Identify which cell holds the provided text, then report its (x, y) central coordinate. 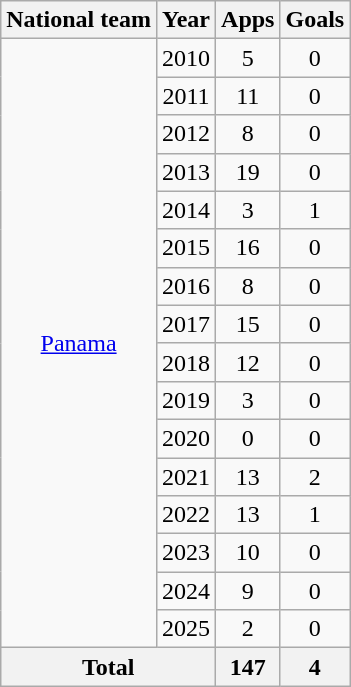
Apps (248, 20)
147 (248, 667)
2020 (186, 438)
11 (248, 96)
2024 (186, 591)
2012 (186, 134)
2019 (186, 400)
16 (248, 248)
2011 (186, 96)
2021 (186, 477)
Total (108, 667)
5 (248, 58)
Panama (79, 344)
2017 (186, 324)
2013 (186, 172)
15 (248, 324)
4 (315, 667)
Year (186, 20)
9 (248, 591)
2015 (186, 248)
2022 (186, 515)
19 (248, 172)
2018 (186, 362)
National team (79, 20)
2025 (186, 629)
2010 (186, 58)
2016 (186, 286)
Goals (315, 20)
12 (248, 362)
2014 (186, 210)
10 (248, 553)
2023 (186, 553)
